Provide the (x, y) coordinate of the cell's center where the given text is located.  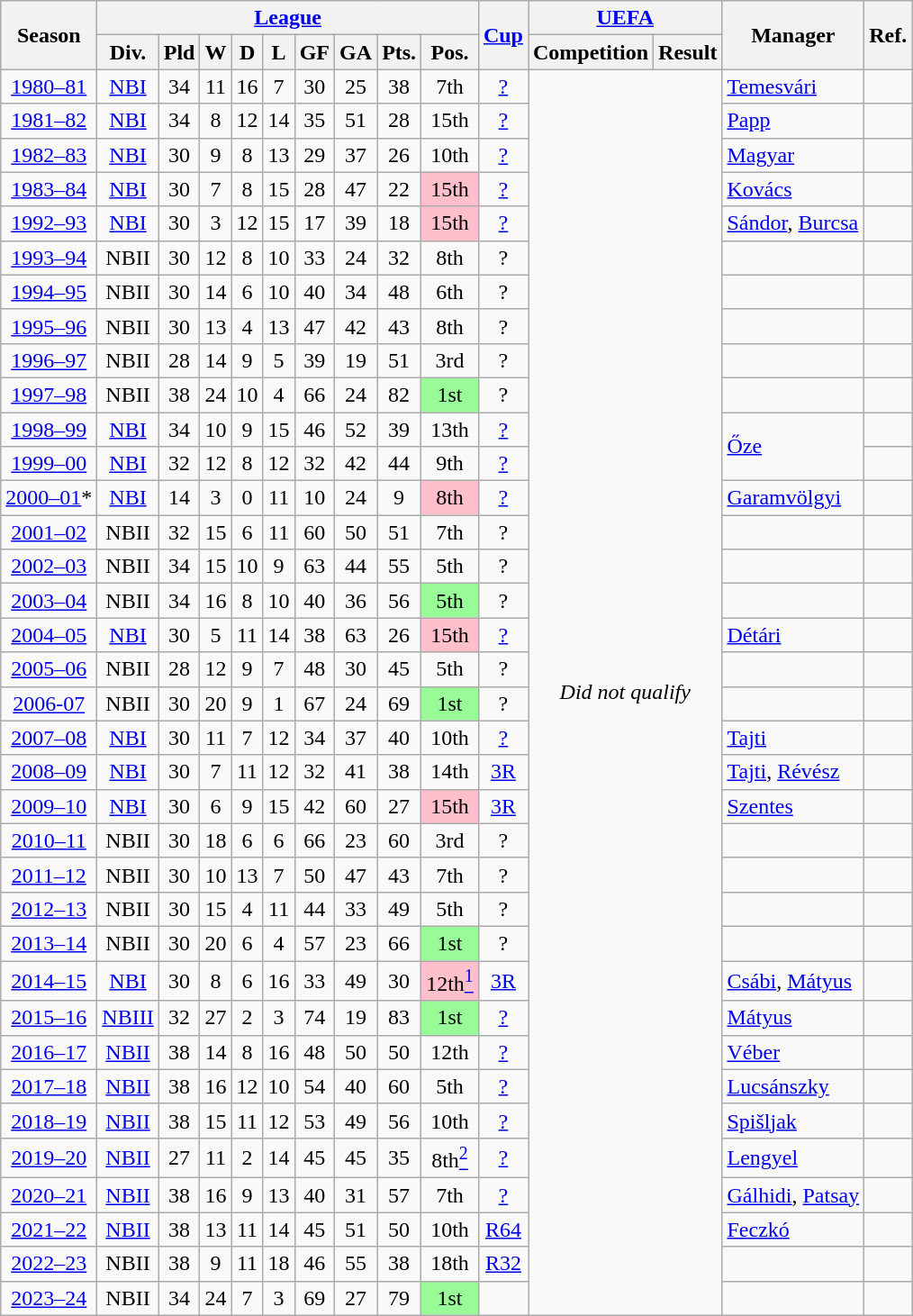
12th (450, 1052)
54 (314, 1086)
8th2 (450, 1158)
Papp (793, 121)
League (288, 18)
GF (314, 52)
1 (279, 703)
2019–20 (49, 1158)
Őze (793, 447)
53 (314, 1121)
Result (688, 52)
1995–96 (49, 326)
1992–93 (49, 223)
67 (314, 703)
2018–19 (49, 1121)
Csábi, Mátyus (793, 980)
2000–01* (49, 498)
Véber (793, 1052)
2022–23 (49, 1264)
Tajti, Révész (793, 772)
2002–03 (49, 567)
Feczkó (793, 1230)
W (216, 52)
22 (400, 189)
Manager (793, 35)
2003–04 (49, 601)
18th (450, 1264)
GA (357, 52)
1998–99 (49, 430)
Pld (179, 52)
82 (400, 395)
2004–05 (49, 635)
31 (357, 1195)
2008–09 (49, 772)
1983–84 (49, 189)
1996–97 (49, 360)
Season (49, 35)
2011–12 (49, 875)
Mátyus (793, 1018)
2017–18 (49, 1086)
2021–22 (49, 1230)
Magyar (793, 155)
Cup (502, 35)
2023–24 (49, 1298)
Tajti (793, 738)
1994–95 (49, 292)
2005–06 (49, 669)
Competition (591, 52)
12th1 (450, 980)
Sándor, Burcsa (793, 223)
Temesvári (793, 86)
25 (357, 86)
1999–00 (49, 464)
UEFA (625, 18)
2012–13 (49, 909)
2014–15 (49, 980)
36 (357, 601)
Pts. (400, 52)
Ref. (888, 35)
14th (450, 772)
6th (450, 292)
Div. (128, 52)
74 (314, 1018)
29 (314, 155)
52 (357, 430)
1982–83 (49, 155)
Lucsánszky (793, 1086)
Gálhidi, Patsay (793, 1195)
9th (450, 464)
Détári (793, 635)
Did not qualify (625, 692)
2001–02 (49, 532)
17 (314, 223)
Garamvölgyi (793, 498)
1981–82 (49, 121)
13th (450, 430)
2007–08 (49, 738)
2009–10 (49, 806)
1980–81 (49, 86)
2015–16 (49, 1018)
2016–17 (49, 1052)
R64 (502, 1230)
1997–98 (49, 395)
Pos. (450, 52)
1993–94 (49, 258)
79 (400, 1298)
0 (247, 498)
2020–21 (49, 1195)
2006-07 (49, 703)
Spišljak (793, 1121)
NBIII (128, 1018)
83 (400, 1018)
2013–14 (49, 943)
Kovács (793, 189)
41 (357, 772)
L (279, 52)
D (247, 52)
Szentes (793, 806)
R32 (502, 1264)
Lengyel (793, 1158)
2010–11 (49, 840)
